For the text-containing cell, return its midpoint in (X, Y) coordinate format. 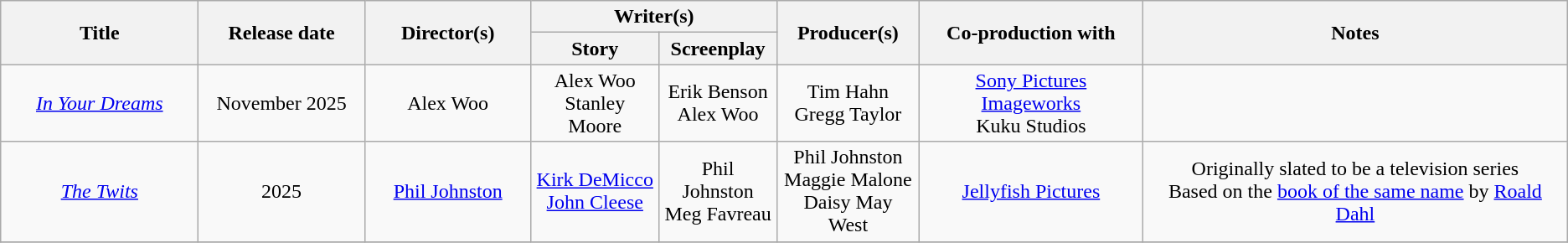
Release date (281, 33)
Alex Woo (447, 103)
Jellyfish Pictures (1030, 191)
November 2025 (281, 103)
Phil Johnston (447, 191)
Notes (1355, 33)
Co-production with (1030, 33)
Phil JohnstonMeg Favreau (719, 191)
Sony Pictures ImageworksKuku Studios (1030, 103)
Kirk DeMiccoJohn Cleese (595, 191)
The Twits (100, 191)
Producer(s) (848, 33)
Tim HahnGregg Taylor (848, 103)
In Your Dreams (100, 103)
2025 (281, 191)
Originally slated to be a television seriesBased on the book of the same name by Roald Dahl (1355, 191)
Story (595, 49)
Erik BensonAlex Woo (719, 103)
Title (100, 33)
Writer(s) (654, 17)
Phil JohnstonMaggie MaloneDaisy May West (848, 191)
Screenplay (719, 49)
Director(s) (447, 33)
Alex WooStanley Moore (595, 103)
